Extract the [x, y] coordinate from the center of the cell holding the provided text.  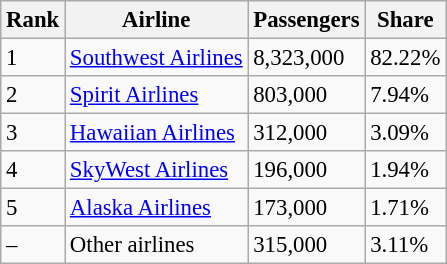
Spirit Airlines [156, 95]
312,000 [306, 133]
Alaska Airlines [156, 208]
SkyWest Airlines [156, 170]
Southwest Airlines [156, 58]
3 [33, 133]
4 [33, 170]
2 [33, 95]
Other airlines [156, 245]
315,000 [306, 245]
82.22% [406, 58]
3.09% [406, 133]
1 [33, 58]
196,000 [306, 170]
– [33, 245]
8,323,000 [306, 58]
5 [33, 208]
803,000 [306, 95]
173,000 [306, 208]
3.11% [406, 245]
Passengers [306, 20]
7.94% [406, 95]
Airline [156, 20]
1.94% [406, 170]
1.71% [406, 208]
Share [406, 20]
Rank [33, 20]
Hawaiian Airlines [156, 133]
